Output the [x, y] coordinate of the center of the cell containing the given text.  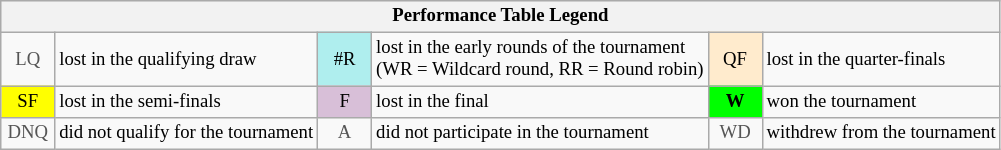
did not participate in the tournament [540, 134]
F [345, 102]
lost in the final [540, 102]
Performance Table Legend [500, 16]
lost in the semi-finals [186, 102]
lost in the qualifying draw [186, 60]
LQ [28, 60]
lost in the early rounds of the tournament(WR = Wildcard round, RR = Round robin) [540, 60]
did not qualify for the tournament [186, 134]
#R [345, 60]
A [345, 134]
lost in the quarter-finals [881, 60]
W [735, 102]
withdrew from the tournament [881, 134]
QF [735, 60]
DNQ [28, 134]
WD [735, 134]
SF [28, 102]
won the tournament [881, 102]
